Search for the cell housing the specified text and yield its (x, y) center coordinate. 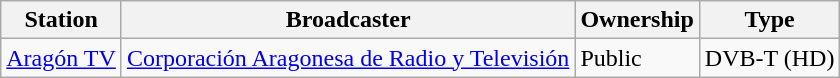
Corporación Aragonesa de Radio y Televisión (348, 58)
Public (637, 58)
Type (770, 20)
Aragón TV (62, 58)
DVB-T (HD) (770, 58)
Station (62, 20)
Ownership (637, 20)
Broadcaster (348, 20)
